Search for the cell housing the specified text and yield its [X, Y] center coordinate. 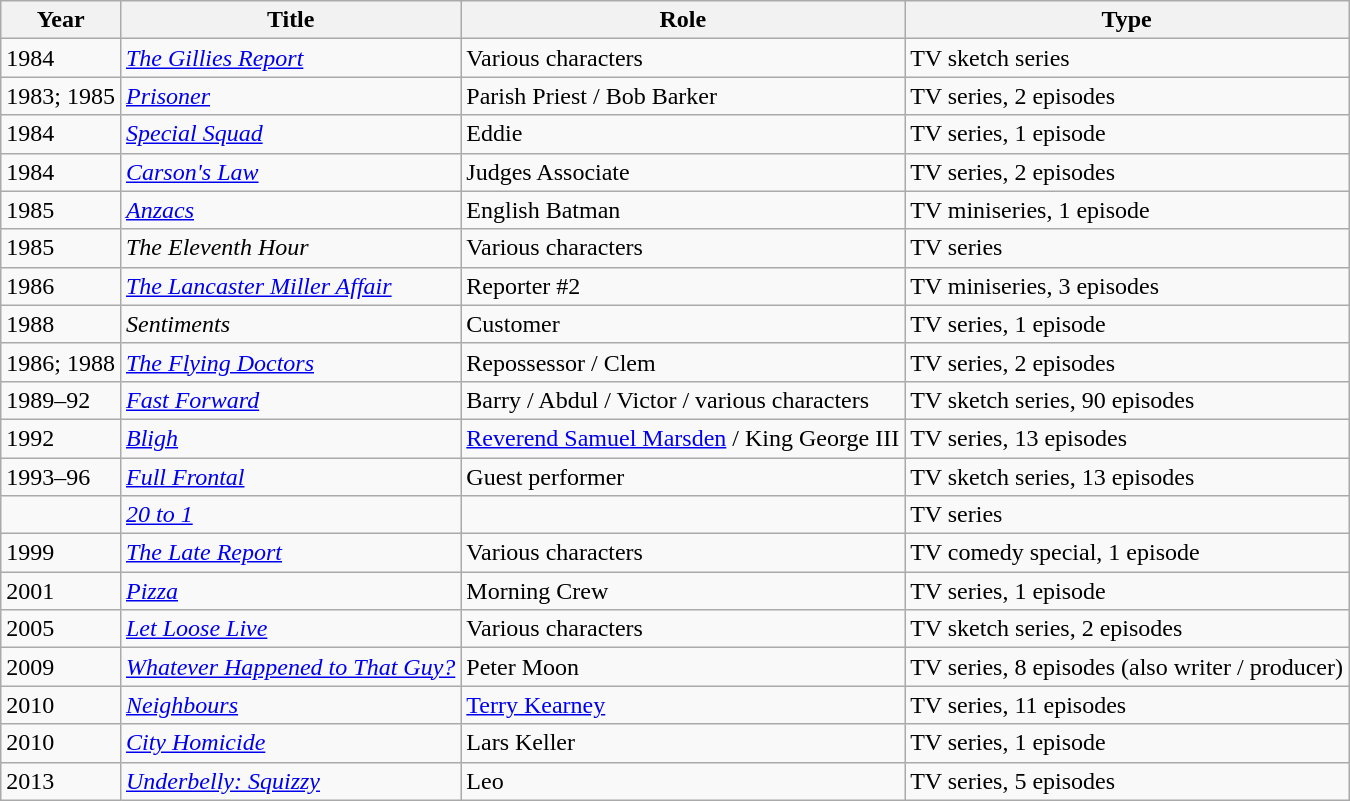
Barry / Abdul / Victor / various characters [683, 400]
Underbelly: Squizzy [290, 781]
2005 [61, 629]
Whatever Happened to That Guy? [290, 667]
Morning Crew [683, 591]
Let Loose Live [290, 629]
Year [61, 20]
Lars Keller [683, 743]
Peter Moon [683, 667]
Bligh [290, 438]
2013 [61, 781]
Leo [683, 781]
Fast Forward [290, 400]
The Eleventh Hour [290, 248]
TV comedy special, 1 episode [1127, 553]
Carson's Law [290, 172]
Type [1127, 20]
Special Squad [290, 134]
TV sketch series [1127, 58]
The Gillies Report [290, 58]
Anzacs [290, 210]
TV miniseries, 1 episode [1127, 210]
TV sketch series, 90 episodes [1127, 400]
Guest performer [683, 477]
Neighbours [290, 705]
1986; 1988 [61, 362]
1989–92 [61, 400]
English Batman [683, 210]
1993–96 [61, 477]
Sentiments [290, 324]
Role [683, 20]
Title [290, 20]
Reverend Samuel Marsden / King George III [683, 438]
TV sketch series, 13 episodes [1127, 477]
Eddie [683, 134]
TV miniseries, 3 episodes [1127, 286]
Terry Kearney [683, 705]
The Flying Doctors [290, 362]
2001 [61, 591]
1986 [61, 286]
TV series, 8 episodes (also writer / producer) [1127, 667]
1992 [61, 438]
The Lancaster Miller Affair [290, 286]
TV series, 13 episodes [1127, 438]
Judges Associate [683, 172]
1999 [61, 553]
City Homicide [290, 743]
1988 [61, 324]
Prisoner [290, 96]
2009 [61, 667]
TV series, 11 episodes [1127, 705]
TV sketch series, 2 episodes [1127, 629]
Pizza [290, 591]
Parish Priest / Bob Barker [683, 96]
Full Frontal [290, 477]
TV series, 5 episodes [1127, 781]
Customer [683, 324]
Reporter #2 [683, 286]
1983; 1985 [61, 96]
The Late Report [290, 553]
Repossessor / Clem [683, 362]
20 to 1 [290, 515]
